Return the (X, Y) coordinate for the center point of the cell that contains the specified text.  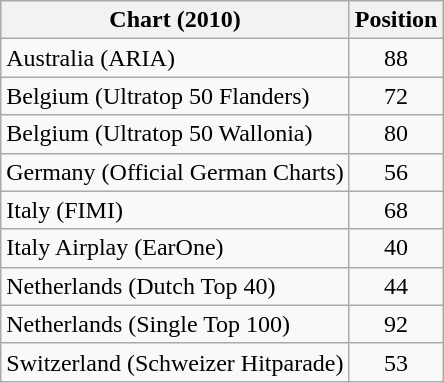
Belgium (Ultratop 50 Flanders) (175, 96)
Italy Airplay (EarOne) (175, 248)
80 (396, 134)
Switzerland (Schweizer Hitparade) (175, 362)
53 (396, 362)
Chart (2010) (175, 20)
40 (396, 248)
Germany (Official German Charts) (175, 172)
72 (396, 96)
Netherlands (Single Top 100) (175, 324)
Belgium (Ultratop 50 Wallonia) (175, 134)
88 (396, 58)
56 (396, 172)
Position (396, 20)
68 (396, 210)
Netherlands (Dutch Top 40) (175, 286)
Australia (ARIA) (175, 58)
92 (396, 324)
44 (396, 286)
Italy (FIMI) (175, 210)
